Identify which cell holds the provided text, then report its [x, y] central coordinate. 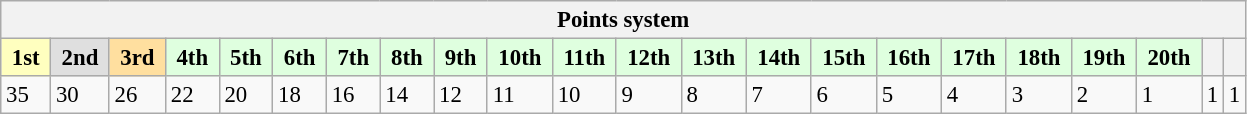
1st [26, 58]
5 [908, 95]
26 [137, 95]
Points system [624, 20]
22 [192, 95]
13th [714, 58]
8th [407, 58]
6 [844, 95]
11th [584, 58]
3rd [137, 58]
8 [714, 95]
18 [300, 95]
16 [353, 95]
12 [461, 95]
20 [246, 95]
4th [192, 58]
16th [908, 58]
10th [520, 58]
14th [778, 58]
9 [648, 95]
2nd [80, 58]
4 [974, 95]
5th [246, 58]
15th [844, 58]
7th [353, 58]
6th [300, 58]
12th [648, 58]
17th [974, 58]
35 [26, 95]
3 [1038, 95]
30 [80, 95]
10 [584, 95]
9th [461, 58]
7 [778, 95]
2 [1104, 95]
18th [1038, 58]
19th [1104, 58]
14 [407, 95]
11 [520, 95]
20th [1168, 58]
